Return the [X, Y] coordinate for the center point of the cell that contains the specified text.  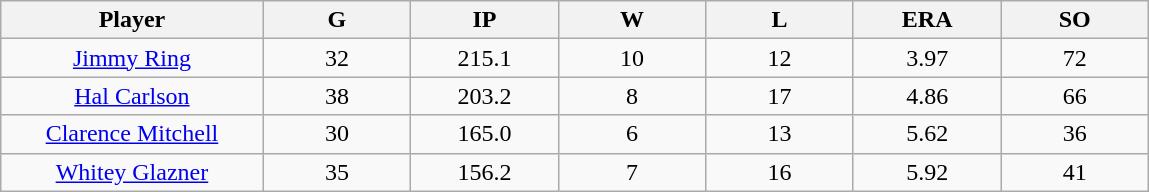
32 [337, 58]
Jimmy Ring [132, 58]
5.62 [927, 134]
215.1 [485, 58]
12 [780, 58]
66 [1075, 96]
IP [485, 20]
G [337, 20]
41 [1075, 172]
36 [1075, 134]
17 [780, 96]
SO [1075, 20]
10 [632, 58]
3.97 [927, 58]
8 [632, 96]
6 [632, 134]
Hal Carlson [132, 96]
5.92 [927, 172]
156.2 [485, 172]
35 [337, 172]
L [780, 20]
13 [780, 134]
165.0 [485, 134]
ERA [927, 20]
38 [337, 96]
72 [1075, 58]
16 [780, 172]
203.2 [485, 96]
Whitey Glazner [132, 172]
7 [632, 172]
Clarence Mitchell [132, 134]
W [632, 20]
4.86 [927, 96]
Player [132, 20]
30 [337, 134]
